For the text-containing cell, return its midpoint in (X, Y) coordinate format. 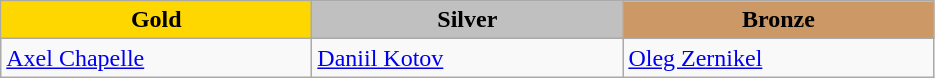
Bronze (778, 20)
Oleg Zernikel (778, 58)
Silver (468, 20)
Axel Chapelle (156, 58)
Daniil Kotov (468, 58)
Gold (156, 20)
